For the text-containing cell, return its midpoint in (x, y) coordinate format. 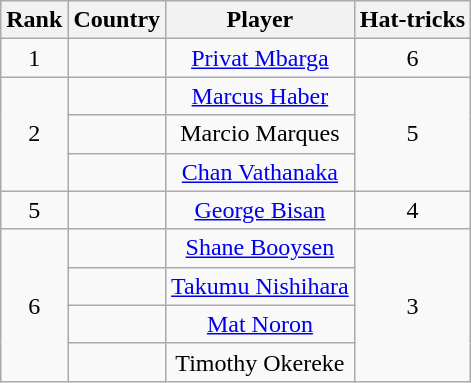
Shane Booysen (260, 248)
Rank (34, 20)
2 (34, 134)
4 (412, 210)
Privat Mbarga (260, 58)
Hat-tricks (412, 20)
1 (34, 58)
Country (117, 20)
Takumu Nishihara (260, 286)
Player (260, 20)
Chan Vathanaka (260, 172)
Marcio Marques (260, 134)
Mat Noron (260, 324)
Marcus Haber (260, 96)
George Bisan (260, 210)
3 (412, 305)
Timothy Okereke (260, 362)
